Provide the (x, y) coordinate of the cell's center where the given text is located.  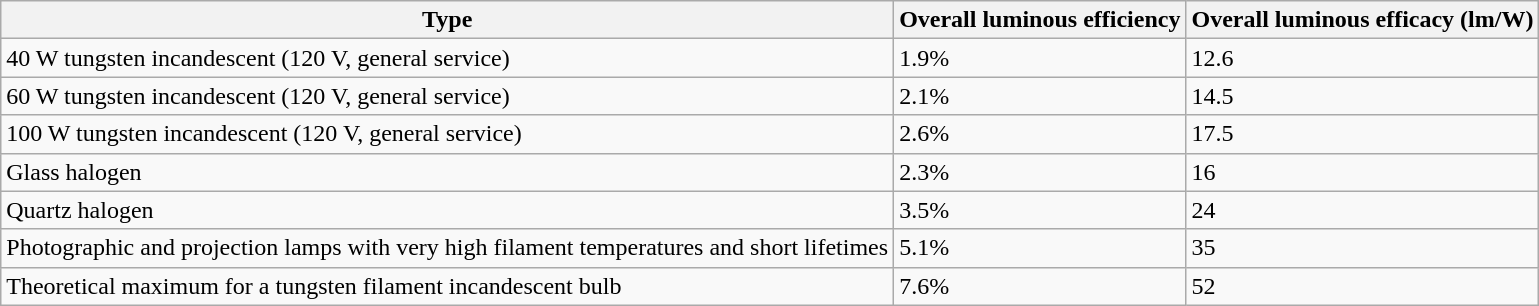
Theoretical maximum for a tungsten filament incandescent bulb (448, 286)
Photographic and projection lamps with very high filament temperatures and short lifetimes (448, 248)
40 W tungsten incandescent (120 V, general service) (448, 58)
Glass halogen (448, 172)
Overall luminous efficacy (lm/W) (1362, 20)
35 (1362, 248)
52 (1362, 286)
2.6% (1040, 134)
1.9% (1040, 58)
5.1% (1040, 248)
Overall luminous efficiency (1040, 20)
Quartz halogen (448, 210)
3.5% (1040, 210)
14.5 (1362, 96)
7.6% (1040, 286)
2.3% (1040, 172)
100 W tungsten incandescent (120 V, general service) (448, 134)
17.5 (1362, 134)
16 (1362, 172)
Type (448, 20)
60 W tungsten incandescent (120 V, general service) (448, 96)
12.6 (1362, 58)
2.1% (1040, 96)
24 (1362, 210)
